Find where the given text appears and provide that cell's center as [x, y] coordinate. 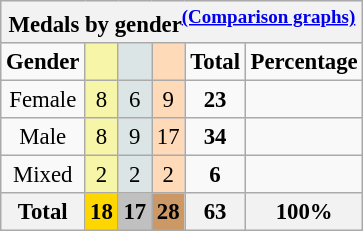
Mixed [43, 175]
Gender [43, 62]
Medals by gender(Comparison graphs) [182, 22]
23 [215, 100]
Female [43, 100]
Male [43, 137]
17 [168, 137]
Percentage [304, 62]
Total [215, 62]
34 [215, 137]
